Locate the cell with the specified text and output its (X, Y) center coordinate. 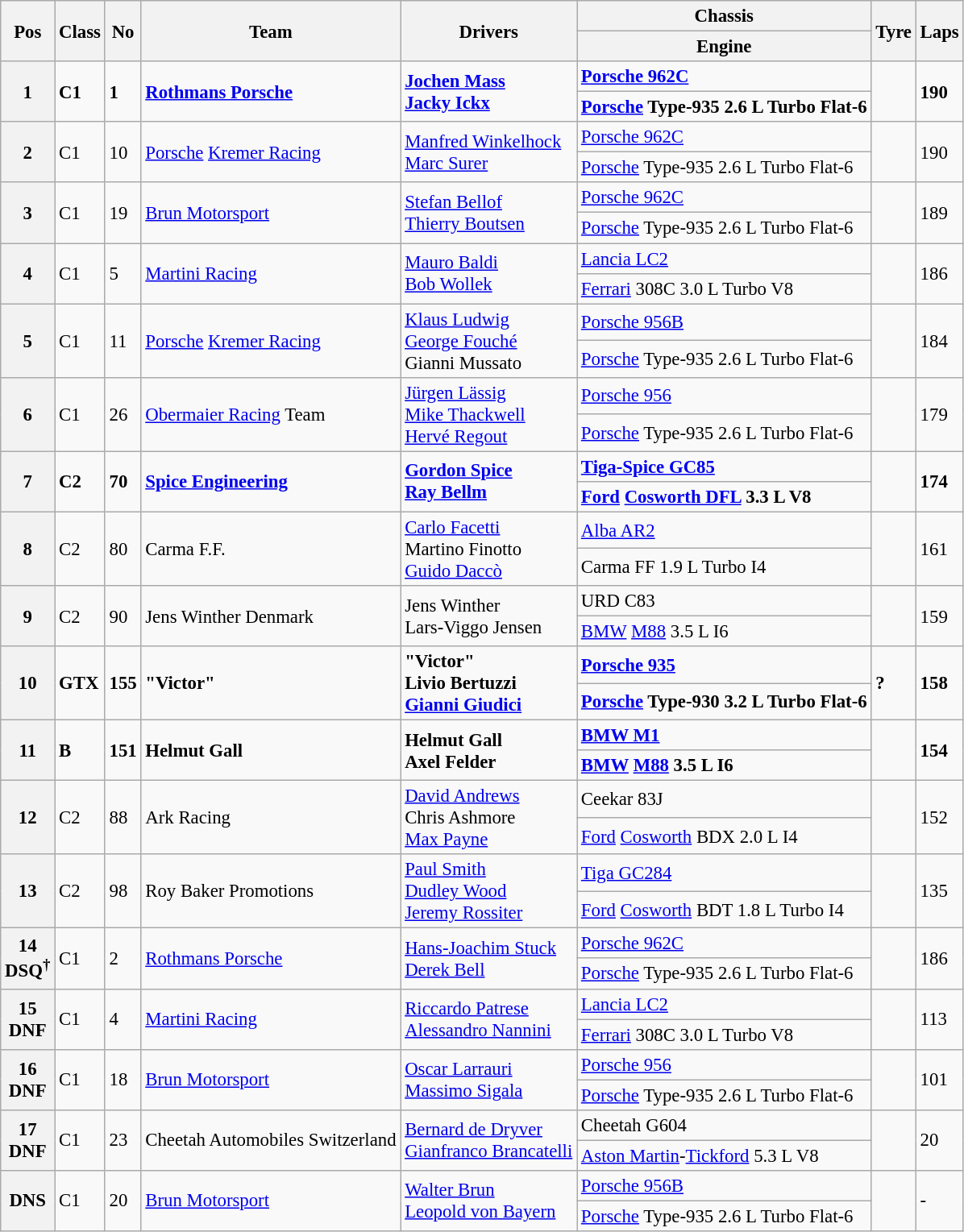
Manfred Winkelhock Marc Surer (488, 151)
Porsche Type-930 3.2 L Turbo Flat-6 (724, 702)
155 (123, 683)
? (893, 683)
12 (27, 818)
Porsche 935 (724, 665)
Spice Engineering (271, 482)
Carma F.F. (271, 549)
URD C83 (724, 601)
Carma FF 1.9 L Turbo I4 (724, 567)
"Victor" Livio Bertuzzi Gianni Giudici (488, 683)
Cheetah Automobiles Switzerland (271, 1141)
Ceekar 83J (724, 799)
174 (940, 482)
Tyre (893, 31)
Ford Cosworth BDT 1.8 L Turbo I4 (724, 910)
9 (27, 616)
Paul Smith Dudley Wood Jeremy Rossiter (488, 891)
19 (123, 213)
BMW M1 (724, 736)
Jochen Mass Jacky Ickx (488, 92)
26 (123, 414)
Cheetah G604 (724, 1126)
13 (27, 891)
- (940, 1201)
"Victor" (271, 683)
14DSQ† (27, 959)
Klaus Ludwig George Fouché Gianni Mussato (488, 341)
Bernard de Dryver Gianfranco Brancatelli (488, 1141)
Class (81, 31)
Aston Martin-Tickford 5.3 L V8 (724, 1155)
Jürgen Lässig Mike Thackwell Hervé Regout (488, 414)
Riccardo Patrese Alessandro Nannini (488, 1018)
Drivers (488, 31)
Jens Winther Lars-Viggo Jensen (488, 616)
152 (940, 818)
Ford Cosworth DFL 3.3 L V8 (724, 497)
16DNF (27, 1080)
No (123, 31)
15DNF (27, 1018)
Mauro Baldi Bob Wollek (488, 274)
189 (940, 213)
18 (123, 1080)
Helmut Gall (271, 751)
Helmut Gall Axel Felder (488, 751)
23 (123, 1141)
Team (271, 31)
Tiga GC284 (724, 873)
Obermaier Racing Team (271, 414)
David Andrews Chris Ashmore Max Payne (488, 818)
Jens Winther Denmark (271, 616)
Ford Cosworth BDX 2.0 L I4 (724, 836)
135 (940, 891)
Chassis (724, 16)
3 (27, 213)
Ark Racing (271, 818)
184 (940, 341)
154 (940, 751)
Hans-Joachim Stuck Derek Bell (488, 959)
17DNF (27, 1141)
88 (123, 818)
7 (27, 482)
Gordon Spice Ray Bellm (488, 482)
GTX (81, 683)
DNS (27, 1201)
Alba AR2 (724, 530)
Laps (940, 31)
8 (27, 549)
179 (940, 414)
B (81, 751)
98 (123, 891)
Tiga-Spice GC85 (724, 467)
151 (123, 751)
90 (123, 616)
113 (940, 1018)
101 (940, 1080)
80 (123, 549)
Engine (724, 47)
161 (940, 549)
158 (940, 683)
Carlo Facetti Martino Finotto Guido Daccò (488, 549)
70 (123, 482)
Roy Baker Promotions (271, 891)
Pos (27, 31)
6 (27, 414)
159 (940, 616)
Walter Brun Leopold von Bayern (488, 1201)
Stefan Bellof Thierry Boutsen (488, 213)
Oscar Larrauri Massimo Sigala (488, 1080)
